Determine the [x, y] coordinate at the center of the cell enclosing the given text.  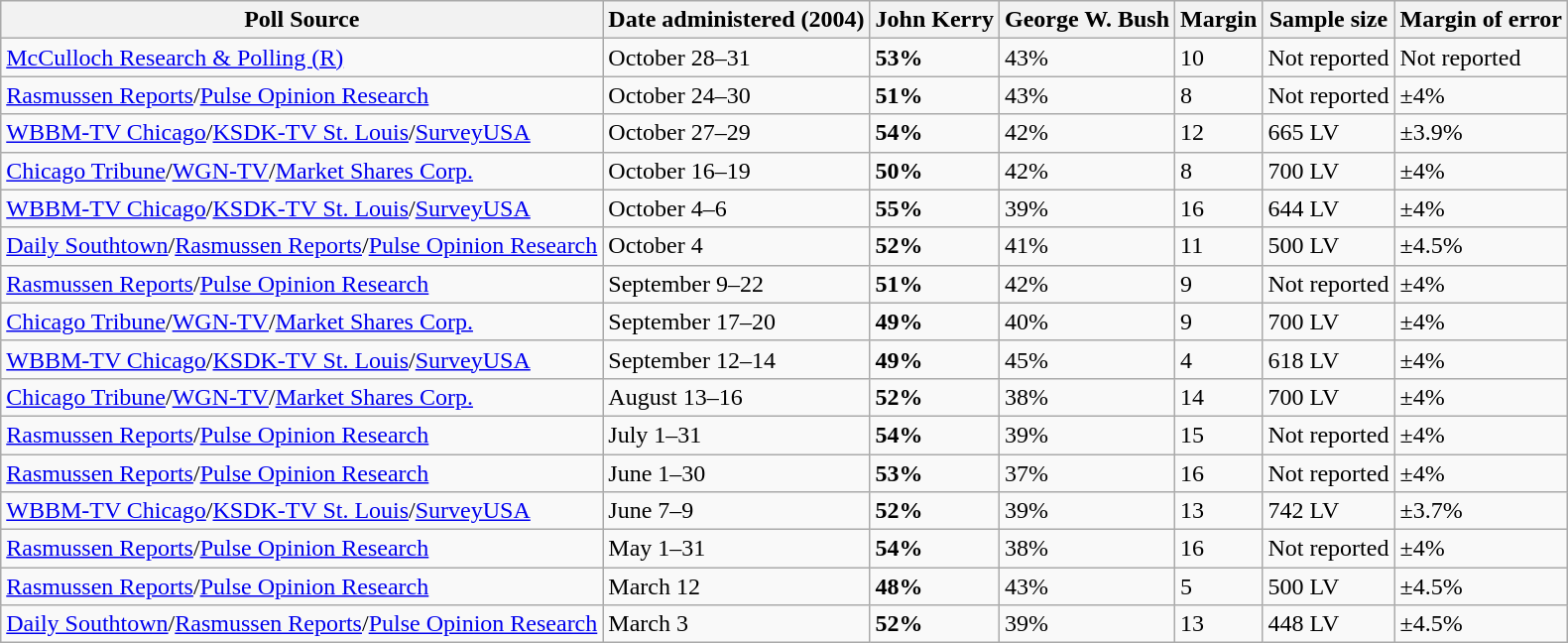
June 1–30 [736, 473]
Sample size [1329, 20]
15 [1219, 435]
Poll Source [302, 20]
4 [1219, 359]
618 LV [1329, 359]
September 17–20 [736, 321]
41% [1087, 246]
742 LV [1329, 511]
37% [1087, 473]
August 13–16 [736, 397]
48% [934, 586]
50% [934, 171]
45% [1087, 359]
Margin [1219, 20]
40% [1087, 321]
George W. Bush [1087, 20]
11 [1219, 246]
September 12–14 [736, 359]
October 4–6 [736, 208]
March 12 [736, 586]
John Kerry [934, 20]
10 [1219, 58]
October 24–30 [736, 95]
12 [1219, 133]
September 9–22 [736, 284]
14 [1219, 397]
644 LV [1329, 208]
665 LV [1329, 133]
June 7–9 [736, 511]
July 1–31 [736, 435]
March 3 [736, 624]
October 16–19 [736, 171]
October 4 [736, 246]
±3.7% [1482, 511]
±3.9% [1482, 133]
October 27–29 [736, 133]
May 1–31 [736, 549]
Date administered (2004) [736, 20]
448 LV [1329, 624]
McCulloch Research & Polling (R) [302, 58]
55% [934, 208]
Margin of error [1482, 20]
5 [1219, 586]
October 28–31 [736, 58]
